From the cell containing the given text, extract its center point as [x, y] coordinate. 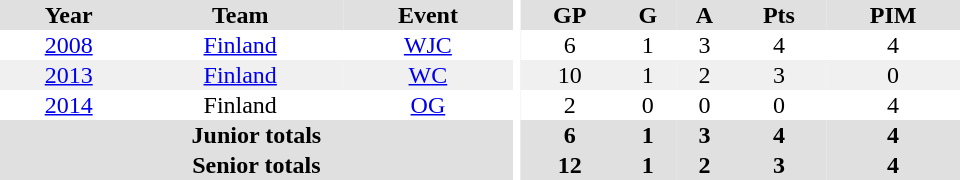
A [704, 15]
Junior totals [256, 135]
Senior totals [256, 165]
Year [68, 15]
Team [240, 15]
GP [570, 15]
WJC [428, 45]
Event [428, 15]
12 [570, 165]
OG [428, 105]
WC [428, 75]
2008 [68, 45]
PIM [893, 15]
10 [570, 75]
2014 [68, 105]
Pts [779, 15]
G [648, 15]
2013 [68, 75]
